Identify which cell holds the provided text, then report its [x, y] central coordinate. 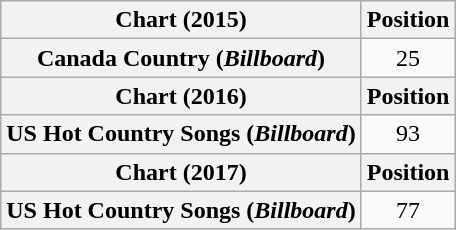
25 [408, 58]
93 [408, 134]
77 [408, 210]
Chart (2017) [181, 172]
Chart (2016) [181, 96]
Canada Country (Billboard) [181, 58]
Chart (2015) [181, 20]
